Output the (x, y) coordinate of the center of the cell containing the given text.  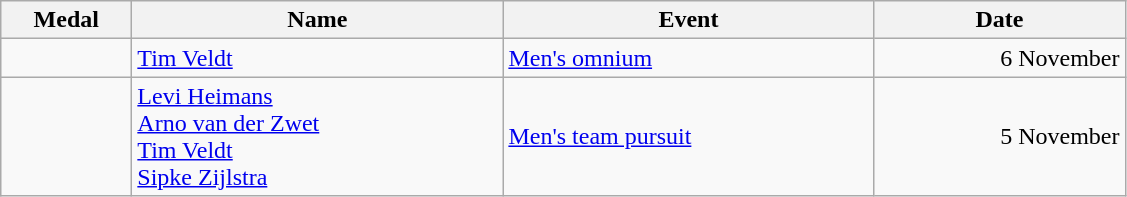
Men's omnium (688, 58)
6 November (1000, 58)
Event (688, 20)
Medal (66, 20)
Tim Veldt (318, 58)
5 November (1000, 136)
Name (318, 20)
Date (1000, 20)
Levi HeimansArno van der ZwetTim VeldtSipke Zijlstra (318, 136)
Men's team pursuit (688, 136)
